Provide the (X, Y) coordinate of the cell's center where the given text is located.  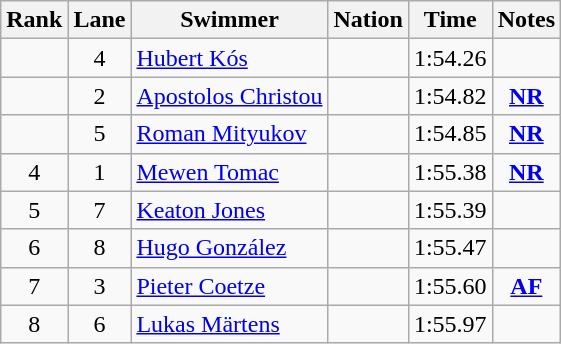
Roman Mityukov (230, 134)
AF (526, 286)
1 (100, 172)
1:55.39 (450, 210)
Apostolos Christou (230, 96)
1:54.82 (450, 96)
Lukas Märtens (230, 324)
Keaton Jones (230, 210)
Hugo González (230, 248)
2 (100, 96)
1:55.47 (450, 248)
1:55.97 (450, 324)
Swimmer (230, 20)
1:55.60 (450, 286)
Lane (100, 20)
3 (100, 286)
Hubert Kós (230, 58)
Mewen Tomac (230, 172)
1:55.38 (450, 172)
Pieter Coetze (230, 286)
1:54.85 (450, 134)
Time (450, 20)
Nation (368, 20)
Notes (526, 20)
Rank (34, 20)
1:54.26 (450, 58)
